Detect which cell encompasses the target text, then output its [X, Y] center coordinate. 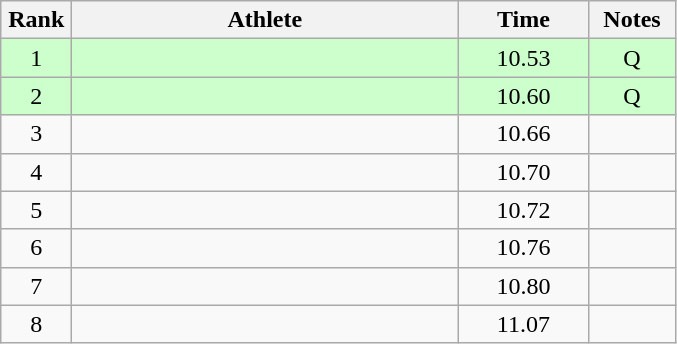
Rank [36, 20]
3 [36, 134]
11.07 [524, 324]
5 [36, 210]
7 [36, 286]
10.70 [524, 172]
Athlete [265, 20]
6 [36, 248]
2 [36, 96]
10.60 [524, 96]
1 [36, 58]
Notes [632, 20]
10.53 [524, 58]
10.80 [524, 286]
10.66 [524, 134]
Time [524, 20]
10.76 [524, 248]
10.72 [524, 210]
8 [36, 324]
4 [36, 172]
